Pinpoint the cell where the given text exists, returning its (x, y) midpoint coordinate. 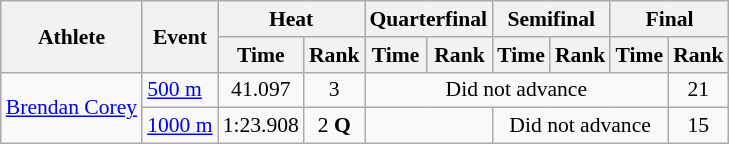
2 Q (334, 126)
Quarterfinal (428, 19)
500 m (180, 90)
Event (180, 36)
Athlete (72, 36)
1:23.908 (261, 126)
21 (698, 90)
Final (669, 19)
15 (698, 126)
3 (334, 90)
Heat (292, 19)
Brendan Corey (72, 108)
Semifinal (551, 19)
41.097 (261, 90)
1000 m (180, 126)
